Search for the cell housing the specified text and yield its (x, y) center coordinate. 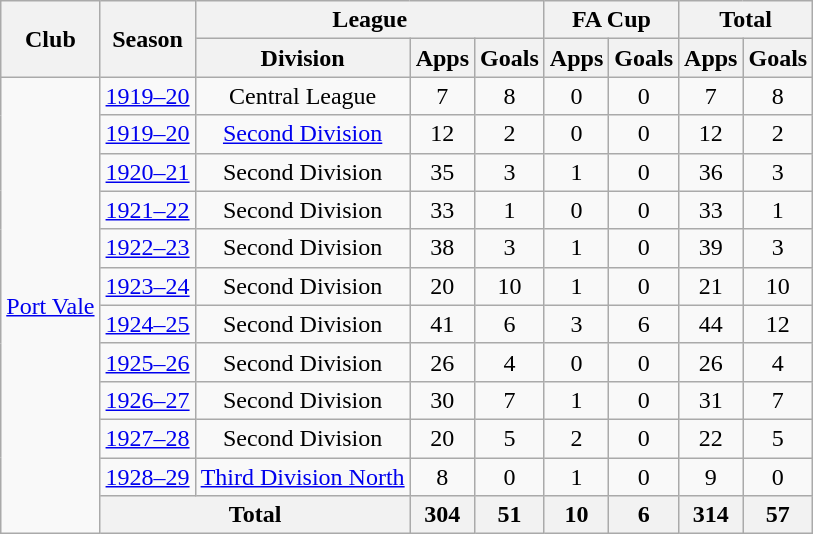
1924–25 (148, 324)
9 (711, 477)
1927–28 (148, 438)
21 (711, 286)
1926–27 (148, 400)
1920–21 (148, 172)
1921–22 (148, 210)
Central League (302, 96)
38 (442, 248)
41 (442, 324)
1925–26 (148, 362)
57 (778, 515)
30 (442, 400)
314 (711, 515)
League (370, 20)
1923–24 (148, 286)
Port Vale (50, 306)
Season (148, 39)
FA Cup (611, 20)
35 (442, 172)
Third Division North (302, 477)
304 (442, 515)
36 (711, 172)
22 (711, 438)
1922–23 (148, 248)
1928–29 (148, 477)
Division (302, 58)
Club (50, 39)
39 (711, 248)
31 (711, 400)
51 (510, 515)
44 (711, 324)
